Output the [x, y] coordinate of the center of the cell containing the given text.  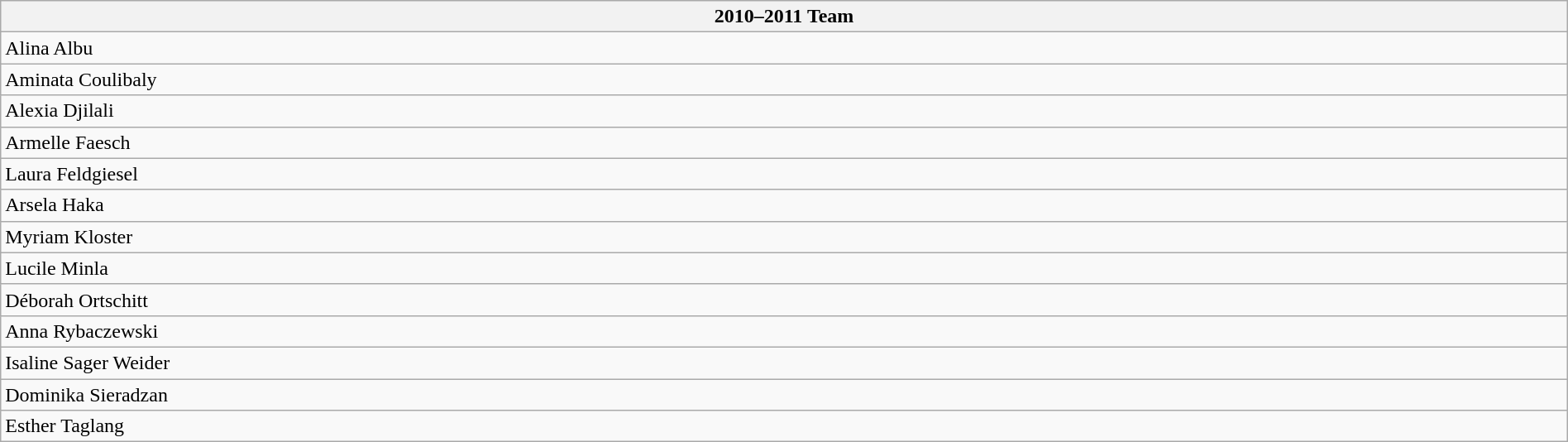
2010–2011 Team [784, 17]
Lucile Minla [784, 268]
Laura Feldgiesel [784, 174]
Isaline Sager Weider [784, 363]
Aminata Coulibaly [784, 79]
Dominika Sieradzan [784, 395]
Armelle Faesch [784, 142]
Arsela Haka [784, 205]
Myriam Kloster [784, 237]
Déborah Ortschitt [784, 300]
Alina Albu [784, 48]
Esther Taglang [784, 426]
Alexia Djilali [784, 111]
Anna Rybaczewski [784, 331]
